Determine the [X, Y] coordinate at the center of the cell enclosing the given text.  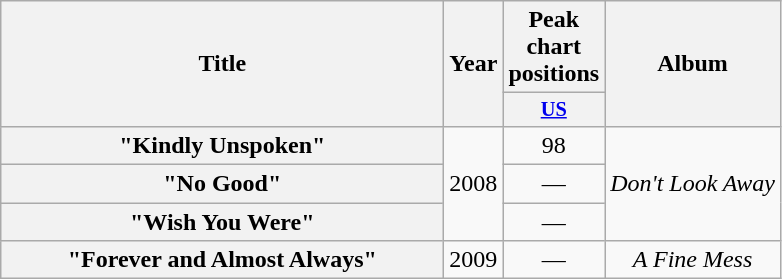
"Kindly Unspoken" [222, 145]
"Forever and Almost Always" [222, 260]
Peak chart positions [554, 47]
98 [554, 145]
US [554, 110]
2009 [474, 260]
Title [222, 64]
"Wish You Were" [222, 222]
A Fine Mess [693, 260]
Album [693, 64]
Don't Look Away [693, 183]
Year [474, 64]
"No Good" [222, 184]
2008 [474, 183]
